Scan for the cell matching the given text and deliver its (x, y) coordinate at center. 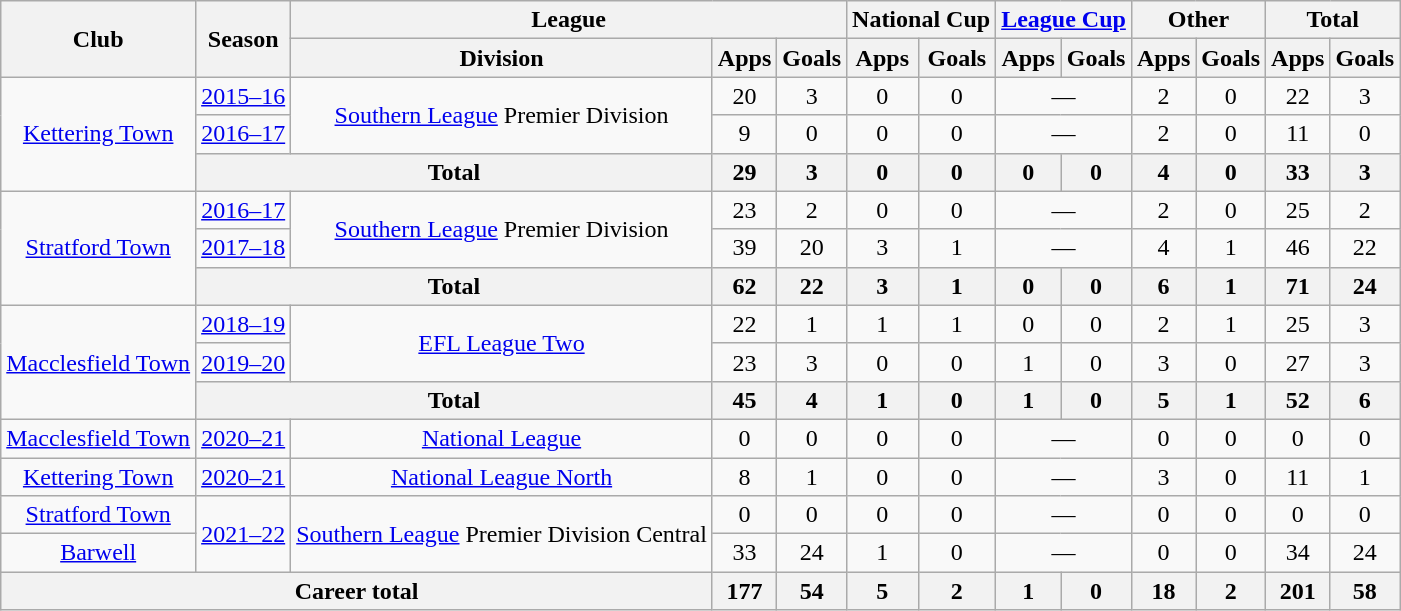
58 (1365, 591)
34 (1298, 553)
Southern League Premier Division Central (502, 534)
52 (1298, 400)
9 (744, 134)
39 (744, 248)
27 (1298, 362)
54 (812, 591)
Division (502, 58)
2015–16 (244, 96)
46 (1298, 248)
National Cup (922, 20)
2021–22 (244, 534)
Career total (357, 591)
177 (744, 591)
Barwell (98, 553)
National League North (502, 477)
2017–18 (244, 248)
National League (502, 438)
45 (744, 400)
Season (244, 39)
Other (1198, 20)
201 (1298, 591)
Club (98, 39)
8 (744, 477)
2019–20 (244, 362)
League (569, 20)
2018–19 (244, 324)
18 (1163, 591)
71 (1298, 286)
29 (744, 172)
62 (744, 286)
League Cup (1064, 20)
EFL League Two (502, 343)
